Return [x, y] of the center of cell containing provided text 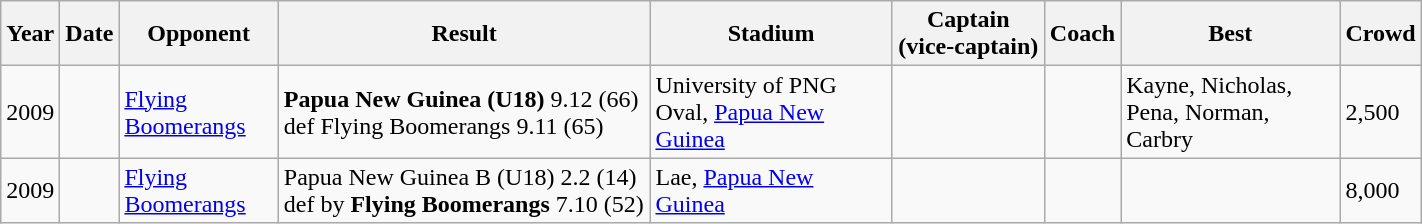
Result [464, 34]
Stadium [771, 34]
Papua New Guinea B (U18) 2.2 (14) def by Flying Boomerangs 7.10 (52) [464, 190]
Year [30, 34]
8,000 [1380, 190]
Crowd [1380, 34]
2,500 [1380, 112]
University of PNG Oval, Papua New Guinea [771, 112]
Papua New Guinea (U18) 9.12 (66) def Flying Boomerangs 9.11 (65) [464, 112]
Captain (vice-captain) [968, 34]
Best [1230, 34]
Lae, Papua New Guinea [771, 190]
Opponent [198, 34]
Date [90, 34]
Kayne, Nicholas, Pena, Norman, Carbry [1230, 112]
Coach [1082, 34]
